Search for the cell housing the specified text and yield its (X, Y) center coordinate. 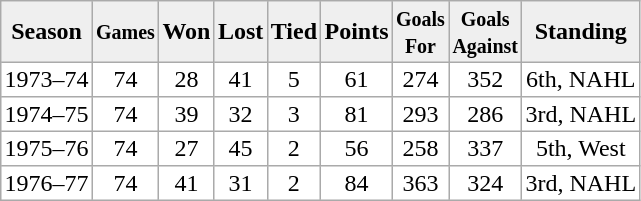
1976–77 (47, 183)
1973–74 (47, 79)
56 (357, 148)
GoalsAgainst (486, 32)
84 (357, 183)
Standing (581, 32)
45 (240, 148)
39 (187, 114)
31 (240, 183)
5th, West (581, 148)
1974–75 (47, 114)
286 (486, 114)
1975–76 (47, 148)
5 (294, 79)
274 (420, 79)
Tied (294, 32)
28 (187, 79)
337 (486, 148)
27 (187, 148)
GoalsFor (420, 32)
352 (486, 79)
61 (357, 79)
324 (486, 183)
258 (420, 148)
32 (240, 114)
3 (294, 114)
Season (47, 32)
Games (125, 32)
293 (420, 114)
Lost (240, 32)
6th, NAHL (581, 79)
81 (357, 114)
Won (187, 32)
363 (420, 183)
Points (357, 32)
